Return the [X, Y] coordinate for the center point of the cell that contains the specified text.  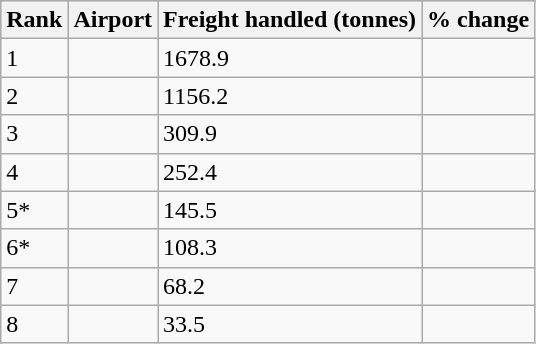
252.4 [290, 172]
3 [34, 134]
108.3 [290, 248]
6* [34, 248]
1678.9 [290, 58]
4 [34, 172]
68.2 [290, 286]
2 [34, 96]
33.5 [290, 324]
1156.2 [290, 96]
8 [34, 324]
1 [34, 58]
309.9 [290, 134]
7 [34, 286]
Rank [34, 20]
Freight handled (tonnes) [290, 20]
145.5 [290, 210]
Airport [113, 20]
5* [34, 210]
% change [478, 20]
